Locate the cell with the specified text and output its (X, Y) center coordinate. 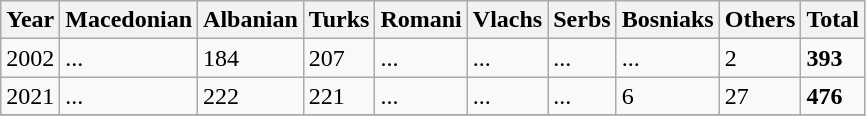
Turks (339, 20)
207 (339, 58)
184 (251, 58)
476 (833, 96)
6 (668, 96)
27 (760, 96)
Vlachs (507, 20)
Romani (421, 20)
Serbs (582, 20)
Macedonian (129, 20)
Albanian (251, 20)
Bosniaks (668, 20)
2002 (30, 58)
Year (30, 20)
2 (760, 58)
221 (339, 96)
2021 (30, 96)
Total (833, 20)
222 (251, 96)
Others (760, 20)
393 (833, 58)
